Detect which cell encompasses the target text, then output its [X, Y] center coordinate. 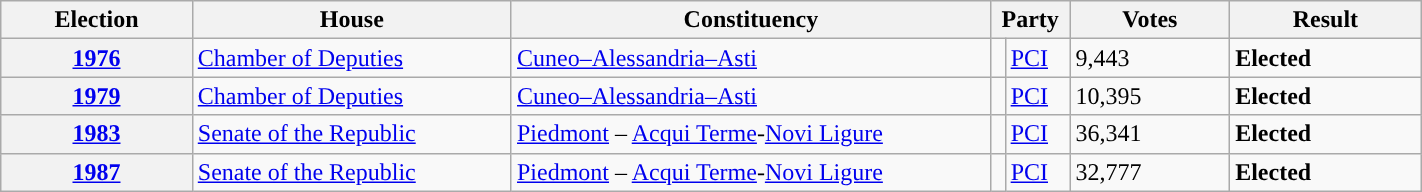
9,443 [1150, 58]
1983 [97, 134]
32,777 [1150, 172]
10,395 [1150, 96]
House [352, 20]
1976 [97, 58]
1987 [97, 172]
Constituency [750, 20]
36,341 [1150, 134]
Result [1326, 20]
1979 [97, 96]
Party [1030, 20]
Election [97, 20]
Votes [1150, 20]
